Locate the cell with the specified text and output its (x, y) center coordinate. 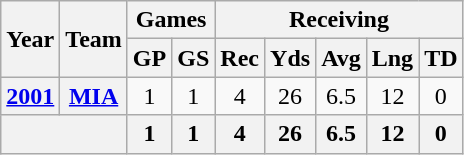
Yds (290, 58)
GP (149, 58)
Rec (240, 58)
2001 (30, 96)
TD (441, 58)
GS (194, 58)
Avg (342, 58)
Lng (392, 58)
MIA (94, 96)
Games (170, 20)
Receiving (339, 20)
Team (94, 39)
Year (30, 39)
